Provide the (x, y) coordinate of the cell's center where the given text is located.  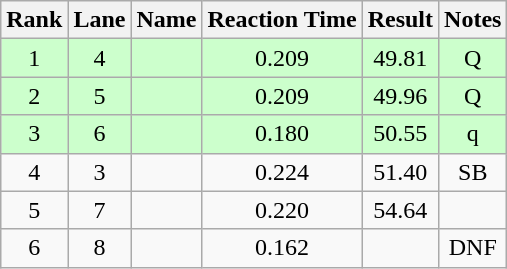
49.96 (400, 96)
54.64 (400, 210)
DNF (473, 248)
0.162 (282, 248)
0.220 (282, 210)
Reaction Time (282, 20)
1 (34, 58)
Rank (34, 20)
Lane (100, 20)
Result (400, 20)
Notes (473, 20)
7 (100, 210)
0.180 (282, 134)
51.40 (400, 172)
50.55 (400, 134)
2 (34, 96)
49.81 (400, 58)
SB (473, 172)
Name (166, 20)
q (473, 134)
8 (100, 248)
0.224 (282, 172)
